Extract the [X, Y] coordinate from the center of the cell holding the provided text.  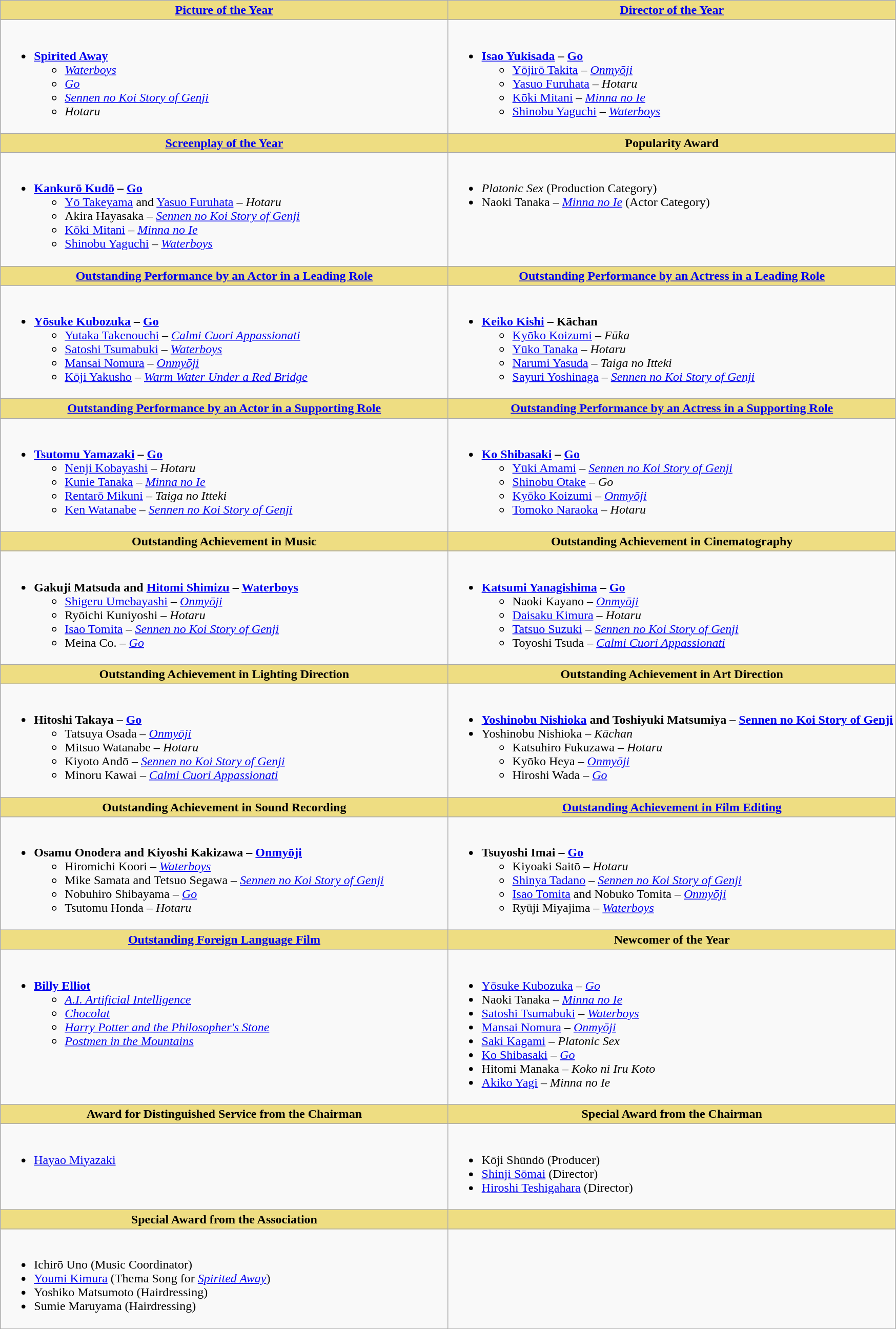
Picture of the Year [225, 10]
Outstanding Performance by an Actor in a Leading Role [225, 276]
Screenplay of the Year [225, 143]
Billy ElliotA.I. Artificial IntelligenceChocolatHarry Potter and the Philosopher's StonePostmen in the Mountains [225, 1027]
Hitoshi Takaya – GoTatsuya Osada – OnmyōjiMitsuo Watanabe – HotaruKiyoto Andō – Sennen no Koi Story of GenjiMinoru Kawai – Calmi Cuori Appassionati [225, 740]
Outstanding Foreign Language Film [225, 940]
Special Award from the Association [225, 1219]
Kōji Shūndō (Producer)Shinji Sōmai (Director)Hiroshi Teshigahara (Director) [671, 1167]
Tsuyoshi Imai – GoKiyoaki Saitō – HotaruShinya Tadano – Sennen no Koi Story of GenjiIsao Tomita and Nobuko Tomita – OnmyōjiRyūji Miyajima – Waterboys [671, 873]
Special Award from the Chairman [671, 1114]
Outstanding Performance by an Actress in a Leading Role [671, 276]
Outstanding Performance by an Actress in a Supporting Role [671, 408]
Outstanding Achievement in Music [225, 541]
Platonic Sex (Production Category)Naoki Tanaka – Minna no Ie (Actor Category) [671, 209]
Outstanding Achievement in Cinematography [671, 541]
Outstanding Performance by an Actor in a Supporting Role [225, 408]
Ichirō Uno (Music Coordinator)Youmi Kimura (Thema Song for Spirited Away)Yoshiko Matsumoto (Hairdressing)Sumie Maruyama (Hairdressing) [225, 1279]
Outstanding Achievement in Film Editing [671, 807]
Hayao Miyazaki [225, 1167]
Popularity Award [671, 143]
Spirited AwayWaterboysGoSennen no Koi Story of GenjiHotaru [225, 77]
Newcomer of the Year [671, 940]
Tsutomu Yamazaki – GoNenji Kobayashi – HotaruKunie Tanaka – Minna no IeRentarō Mikuni – Taiga no IttekiKen Watanabe – Sennen no Koi Story of Genji [225, 475]
Keiko Kishi – KāchanKyōko Koizumi – FūkaYūko Tanaka – HotaruNarumi Yasuda – Taiga no IttekiSayuri Yoshinaga – Sennen no Koi Story of Genji [671, 342]
Outstanding Achievement in Lighting Direction [225, 674]
Ko Shibasaki – GoYūki Amami – Sennen no Koi Story of GenjiShinobu Otake – GoKyōko Koizumi – OnmyōjiTomoko Naraoka – Hotaru [671, 475]
Outstanding Achievement in Art Direction [671, 674]
Director of the Year [671, 10]
Award for Distinguished Service from the Chairman [225, 1114]
Isao Yukisada – GoYōjirō Takita – OnmyōjiYasuo Furuhata – HotaruKōki Mitani – Minna no IeShinobu Yaguchi – Waterboys [671, 77]
Outstanding Achievement in Sound Recording [225, 807]
